Pinpoint the cell where the given text exists, returning its [x, y] midpoint coordinate. 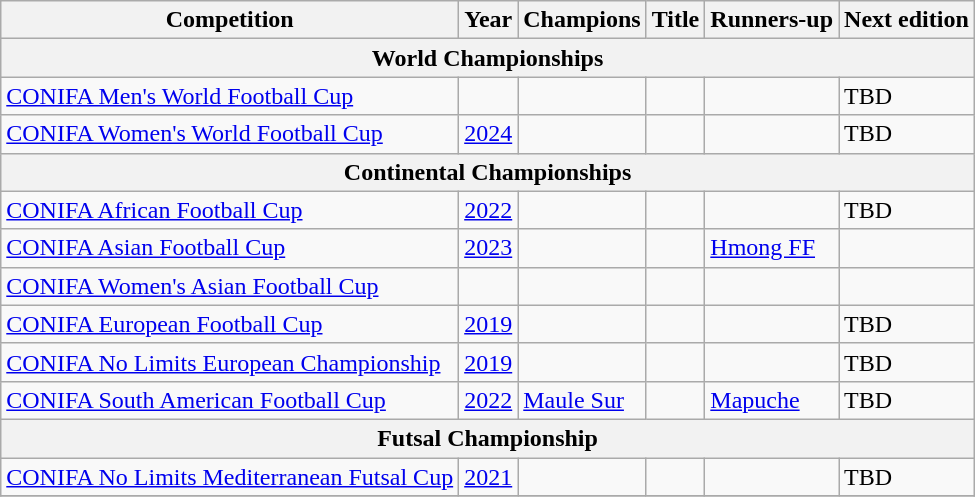
World Championships [488, 58]
2021 [488, 477]
Year [488, 20]
Futsal Championship [488, 438]
CONIFA Women's World Football Cup [230, 134]
CONIFA No Limits Mediterranean Futsal Cup [230, 477]
2023 [488, 248]
Next edition [907, 20]
CONIFA African Football Cup [230, 210]
Runners-up [772, 20]
2024 [488, 134]
Title [676, 20]
Continental Championships [488, 172]
Mapuche [772, 400]
CONIFA European Football Cup [230, 324]
Hmong FF [772, 248]
Champions [582, 20]
CONIFA Asian Football Cup [230, 248]
CONIFA Men's World Football Cup [230, 96]
Competition [230, 20]
CONIFA Women's Asian Football Cup [230, 286]
Maule Sur [582, 400]
CONIFA No Limits European Championship [230, 362]
CONIFA South American Football Cup [230, 400]
